Determine the [x, y] coordinate at the center of the cell enclosing the given text.  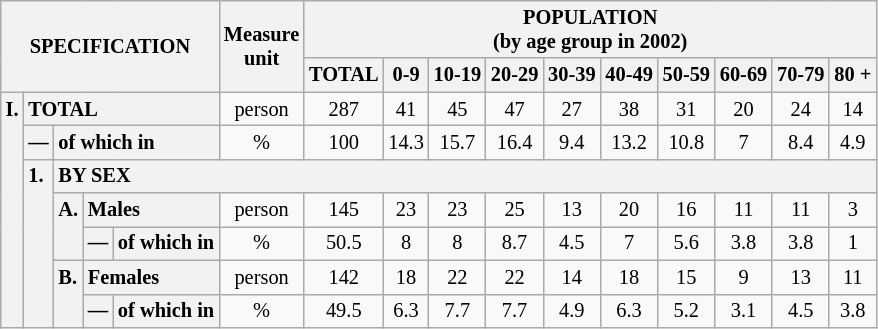
47 [514, 109]
25 [514, 210]
16 [686, 210]
3.1 [744, 311]
287 [344, 109]
9.4 [572, 142]
142 [344, 277]
5.6 [686, 243]
3 [852, 210]
60-69 [744, 75]
10.8 [686, 142]
16.4 [514, 142]
50-59 [686, 75]
9 [744, 277]
80 + [852, 75]
24 [800, 109]
50.5 [344, 243]
31 [686, 109]
A. [68, 226]
Females [151, 277]
SPECIFICATION [110, 46]
15 [686, 277]
Males [151, 210]
70-79 [800, 75]
15.7 [458, 142]
Measure unit [262, 46]
1 [852, 243]
41 [406, 109]
8.4 [800, 142]
BY SEX [466, 176]
38 [628, 109]
13.2 [628, 142]
27 [572, 109]
145 [344, 210]
45 [458, 109]
100 [344, 142]
B. [68, 294]
I. [12, 210]
40-49 [628, 75]
5.2 [686, 311]
1. [38, 243]
30-39 [572, 75]
8.7 [514, 243]
14.3 [406, 142]
0-9 [406, 75]
POPULATION (by age group in 2002) [590, 29]
49.5 [344, 311]
20-29 [514, 75]
10-19 [458, 75]
